From the cell containing the given text, extract its center point as [X, Y] coordinate. 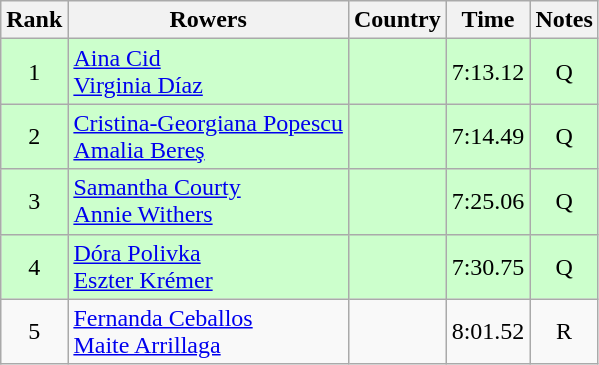
Aina CidVirginia Díaz [208, 72]
R [564, 332]
Fernanda CeballosMaite Arrillaga [208, 332]
Samantha CourtyAnnie Withers [208, 202]
1 [34, 72]
Rank [34, 20]
Cristina-Georgiana PopescuAmalia Bereş [208, 136]
5 [34, 332]
Dóra PolivkaEszter Krémer [208, 266]
Notes [564, 20]
7:25.06 [488, 202]
2 [34, 136]
Rowers [208, 20]
4 [34, 266]
Country [397, 20]
8:01.52 [488, 332]
7:14.49 [488, 136]
Time [488, 20]
7:13.12 [488, 72]
7:30.75 [488, 266]
3 [34, 202]
